Return the (x, y) coordinate for the center point of the cell that contains the specified text.  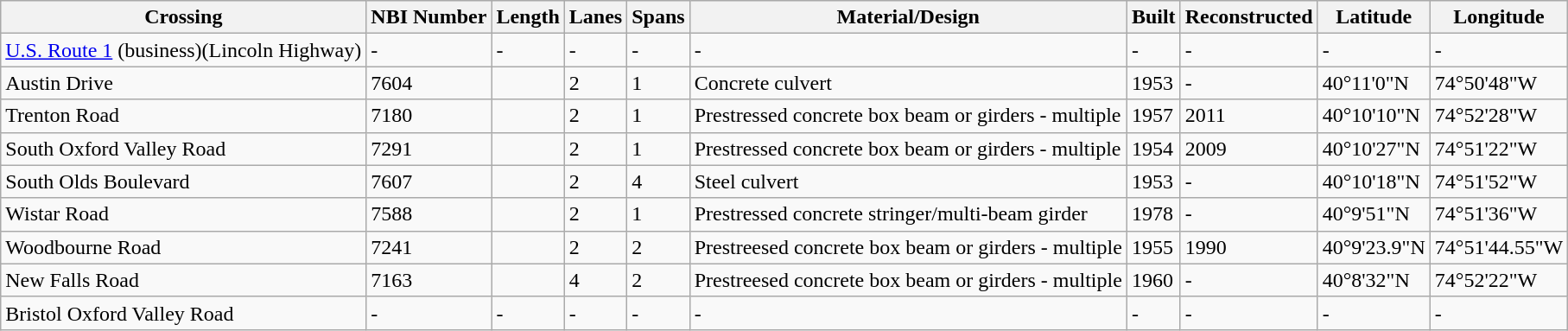
U.S. Route 1 (business)(Lincoln Highway) (183, 50)
74°51'52"W (1498, 181)
1990 (1249, 247)
1954 (1153, 149)
NBI Number (429, 17)
Wistar Road (183, 214)
Crossing (183, 17)
Steel culvert (908, 181)
Trenton Road (183, 116)
40°10'18"N (1374, 181)
7607 (429, 181)
74°52'28"W (1498, 116)
Material/Design (908, 17)
74°51'22"W (1498, 149)
40°11'0"N (1374, 83)
40°9'23.9"N (1374, 247)
Lanes (595, 17)
Austin Drive (183, 83)
Length (528, 17)
1960 (1153, 280)
2009 (1249, 149)
7604 (429, 83)
74°51'44.55"W (1498, 247)
1957 (1153, 116)
Reconstructed (1249, 17)
7180 (429, 116)
1978 (1153, 214)
Spans (658, 17)
40°10'10"N (1374, 116)
40°8'32"N (1374, 280)
7241 (429, 247)
South Oxford Valley Road (183, 149)
74°51'36"W (1498, 214)
2011 (1249, 116)
Prestressed concrete stringer/multi-beam girder (908, 214)
Built (1153, 17)
Woodbourne Road (183, 247)
Bristol Oxford Valley Road (183, 313)
40°9'51"N (1374, 214)
7588 (429, 214)
South Olds Boulevard (183, 181)
1955 (1153, 247)
Longitude (1498, 17)
40°10'27"N (1374, 149)
New Falls Road (183, 280)
7291 (429, 149)
74°50'48"W (1498, 83)
74°52'22"W (1498, 280)
Concrete culvert (908, 83)
Latitude (1374, 17)
7163 (429, 280)
